Find where the given text appears and provide that cell's center as [X, Y] coordinate. 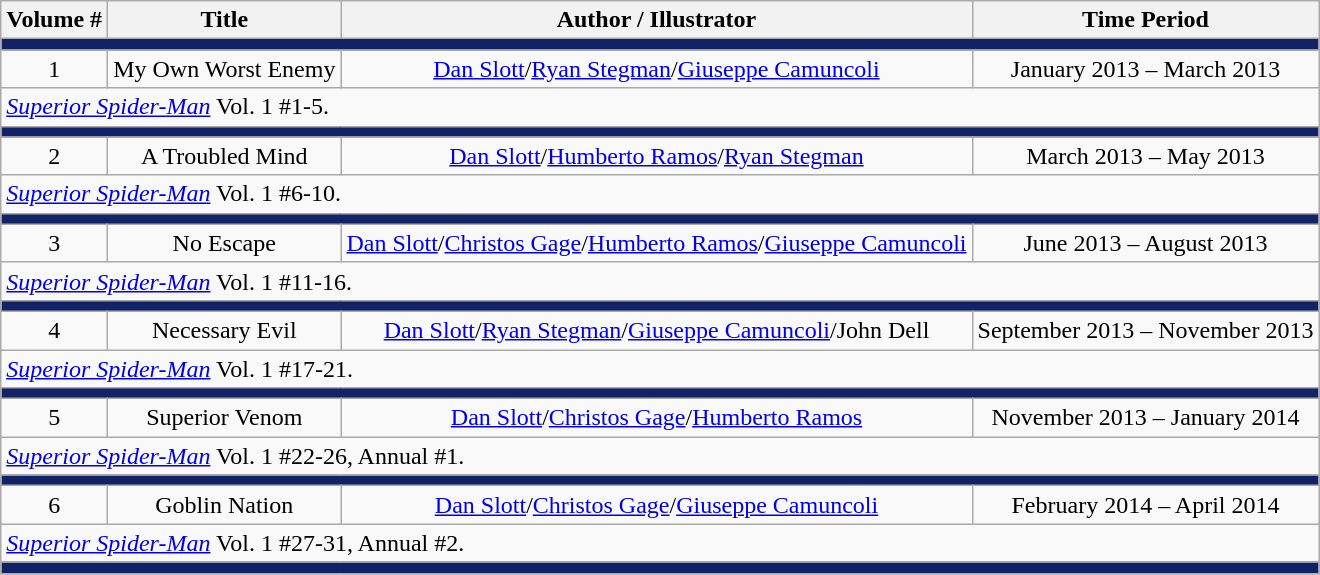
September 2013 – November 2013 [1146, 330]
Dan Slott/Ryan Stegman/Giuseppe Camuncoli [656, 69]
Superior Spider-Man Vol. 1 #17-21. [660, 369]
Superior Spider-Man Vol. 1 #6-10. [660, 194]
4 [54, 330]
January 2013 – March 2013 [1146, 69]
Volume # [54, 20]
Author / Illustrator [656, 20]
Superior Spider-Man Vol. 1 #11-16. [660, 281]
February 2014 – April 2014 [1146, 505]
Superior Venom [224, 418]
3 [54, 243]
6 [54, 505]
2 [54, 156]
My Own Worst Enemy [224, 69]
A Troubled Mind [224, 156]
March 2013 – May 2013 [1146, 156]
1 [54, 69]
June 2013 – August 2013 [1146, 243]
November 2013 – January 2014 [1146, 418]
Dan Slott/Ryan Stegman/Giuseppe Camuncoli/John Dell [656, 330]
Dan Slott/Christos Gage/Humberto Ramos/Giuseppe Camuncoli [656, 243]
Dan Slott/Humberto Ramos/Ryan Stegman [656, 156]
No Escape [224, 243]
Time Period [1146, 20]
Superior Spider-Man Vol. 1 #1-5. [660, 107]
Necessary Evil [224, 330]
Superior Spider-Man Vol. 1 #27-31, Annual #2. [660, 543]
Title [224, 20]
Goblin Nation [224, 505]
5 [54, 418]
Dan Slott/Christos Gage/Giuseppe Camuncoli [656, 505]
Dan Slott/Christos Gage/Humberto Ramos [656, 418]
Superior Spider-Man Vol. 1 #22-26, Annual #1. [660, 456]
